Provide the [x, y] coordinate of the cell's center where the given text is located.  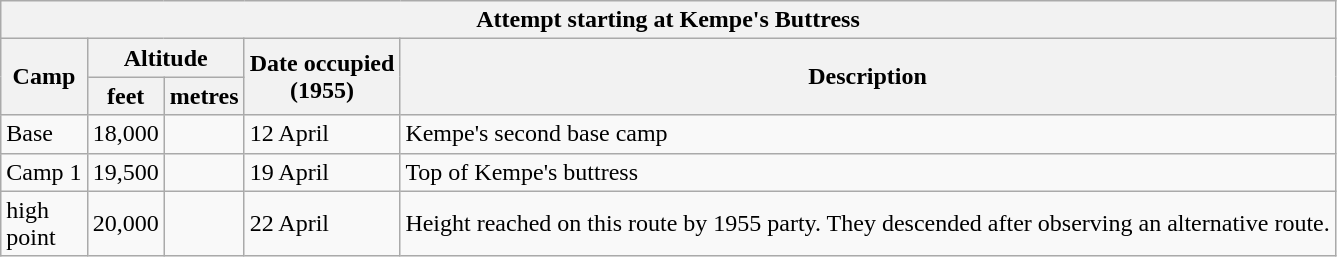
Height reached on this route by 1955 party. They descended after observing an alternative route. [868, 224]
Camp 1 [44, 172]
19,500 [126, 172]
Kempe's second base camp [868, 134]
Top of Kempe's buttress [868, 172]
20,000 [126, 224]
Camp [44, 77]
feet [126, 96]
22 April [322, 224]
Attempt starting at Kempe's Buttress [668, 20]
Base [44, 134]
18,000 [126, 134]
Date occupied(1955) [322, 77]
19 April [322, 172]
metres [204, 96]
Altitude [166, 58]
12 April [322, 134]
Description [868, 77]
highpoint [44, 224]
